Locate the cell with the specified text and output its (x, y) center coordinate. 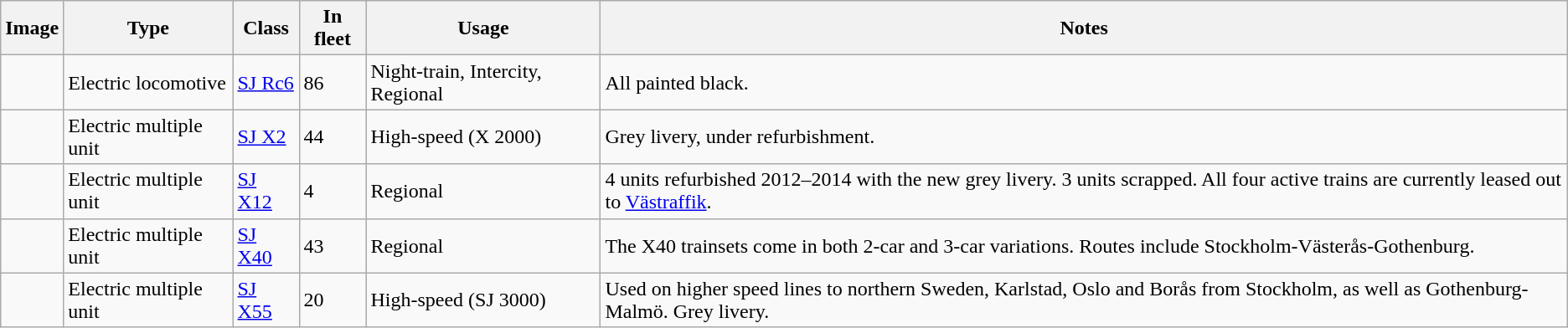
High-speed (SJ 3000) (483, 300)
Used on higher speed lines to northern Sweden, Karlstad, Oslo and Borås from Stockholm, as well as Gothenburg-Malmö. Grey livery. (1084, 300)
All painted black. (1084, 82)
High-speed (X 2000) (483, 137)
43 (333, 246)
SJ X12 (266, 191)
4 (333, 191)
SJ X55 (266, 300)
SJ X40 (266, 246)
Grey livery, under refurbishment. (1084, 137)
Image (32, 28)
The X40 trainsets come in both 2-car and 3-car variations. Routes include Stockholm-Västerås-Gothenburg. (1084, 246)
20 (333, 300)
In fleet (333, 28)
Usage (483, 28)
SJ Rc6 (266, 82)
44 (333, 137)
Class (266, 28)
4 units refurbished 2012–2014 with the new grey livery. 3 units scrapped. All four active trains are currently leased out to Västraffik. (1084, 191)
Electric locomotive (148, 82)
86 (333, 82)
Type (148, 28)
Night-train, Intercity, Regional (483, 82)
Notes (1084, 28)
SJ X2 (266, 137)
